Locate the cell with the specified text and output its (X, Y) center coordinate. 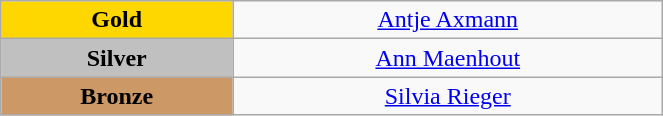
Gold (117, 20)
Antje Axmann (448, 20)
Silvia Rieger (448, 96)
Silver (117, 58)
Ann Maenhout (448, 58)
Bronze (117, 96)
